Detect which cell encompasses the target text, then output its (x, y) center coordinate. 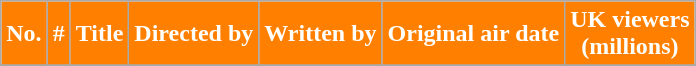
Written by (320, 34)
Directed by (194, 34)
No. (24, 34)
UK viewers(millions) (630, 34)
# (58, 34)
Original air date (474, 34)
Title (100, 34)
